Return the (x, y) coordinate for the center point of the cell that contains the specified text.  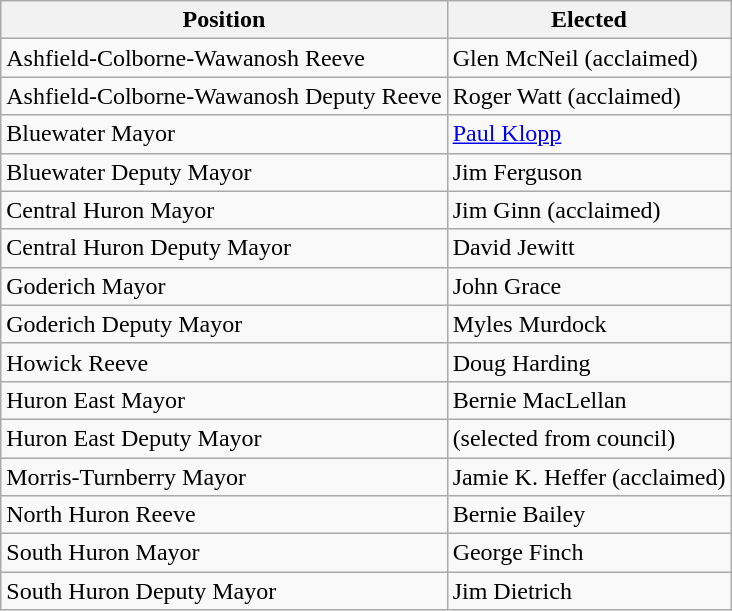
Bluewater Deputy Mayor (224, 172)
Myles Murdock (589, 324)
Central Huron Mayor (224, 210)
Jim Dietrich (589, 591)
South Huron Deputy Mayor (224, 591)
Goderich Deputy Mayor (224, 324)
Jamie K. Heffer (acclaimed) (589, 477)
Elected (589, 20)
Paul Klopp (589, 134)
Jim Ginn (acclaimed) (589, 210)
Doug Harding (589, 362)
Central Huron Deputy Mayor (224, 248)
North Huron Reeve (224, 515)
Morris-Turnberry Mayor (224, 477)
Position (224, 20)
John Grace (589, 286)
Bernie MacLellan (589, 400)
George Finch (589, 553)
David Jewitt (589, 248)
Glen McNeil (acclaimed) (589, 58)
Ashfield-Colborne-Wawanosh Reeve (224, 58)
Huron East Deputy Mayor (224, 438)
Ashfield-Colborne-Wawanosh Deputy Reeve (224, 96)
South Huron Mayor (224, 553)
Bernie Bailey (589, 515)
(selected from council) (589, 438)
Goderich Mayor (224, 286)
Jim Ferguson (589, 172)
Huron East Mayor (224, 400)
Bluewater Mayor (224, 134)
Roger Watt (acclaimed) (589, 96)
Howick Reeve (224, 362)
